Detect which cell encompasses the target text, then output its (X, Y) center coordinate. 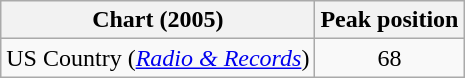
US Country (Radio & Records) (158, 58)
Chart (2005) (158, 20)
Peak position (390, 20)
68 (390, 58)
